Return the [x, y] coordinate for the center point of the cell that contains the specified text.  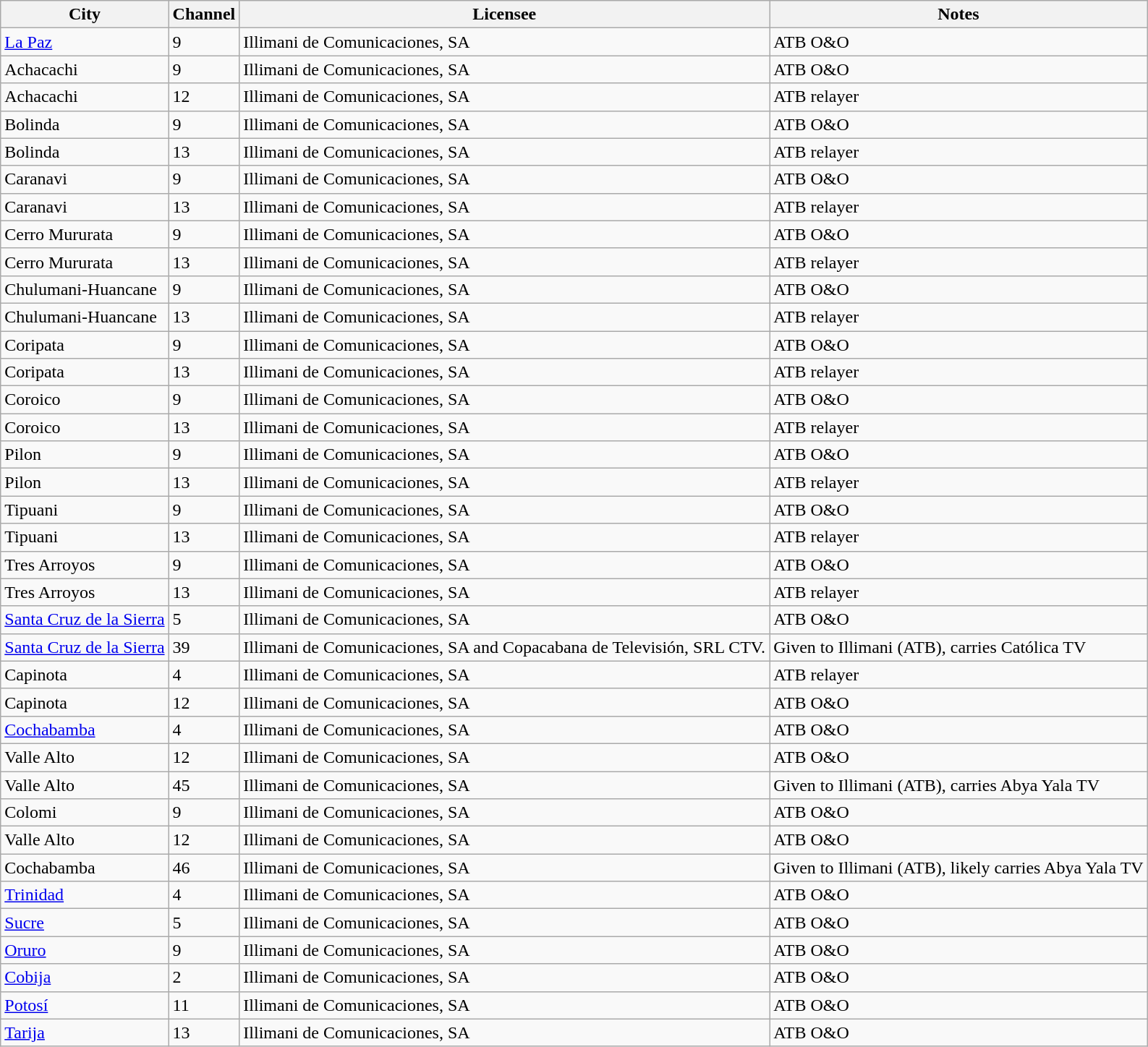
Oruro [85, 950]
Colomi [85, 813]
Channel [204, 14]
Trinidad [85, 895]
Cobija [85, 978]
Sucre [85, 923]
2 [204, 978]
City [85, 14]
Notes [959, 14]
Licensee [505, 14]
Given to Illimani (ATB), likely carries Abya Yala TV [959, 868]
11 [204, 1005]
Illimani de Comunicaciones, SA and Copacabana de Televisión, SRL CTV. [505, 647]
Given to Illimani (ATB), carries Abya Yala TV [959, 785]
46 [204, 868]
Tarija [85, 1033]
Given to Illimani (ATB), carries Católica TV [959, 647]
La Paz [85, 42]
39 [204, 647]
Potosí [85, 1005]
45 [204, 785]
